Identify which cell holds the provided text, then report its (x, y) central coordinate. 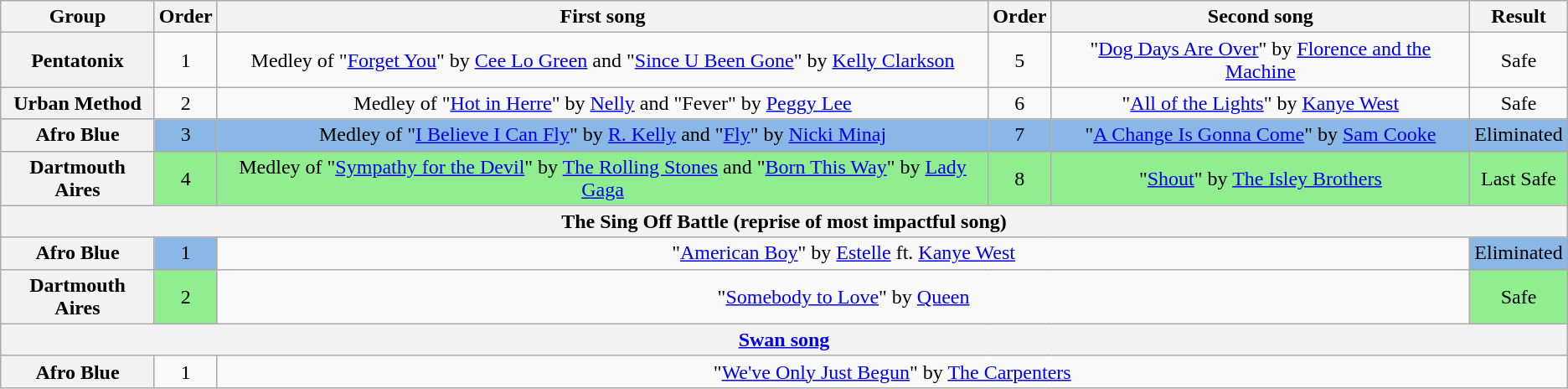
4 (186, 178)
Group (77, 17)
"American Boy" by Estelle ft. Kanye West (843, 253)
Result (1519, 17)
Pentatonix (77, 60)
"Dog Days Are Over" by Florence and the Machine (1261, 60)
Medley of "Forget You" by Cee Lo Green and "Since U Been Gone" by Kelly Clarkson (603, 60)
5 (1020, 60)
Medley of "I Believe I Can Fly" by R. Kelly and "Fly" by Nicki Minaj (603, 135)
Urban Method (77, 103)
"We've Only Just Begun" by The Carpenters (892, 371)
6 (1020, 103)
Last Safe (1519, 178)
3 (186, 135)
8 (1020, 178)
Swan song (784, 340)
"Shout" by The Isley Brothers (1261, 178)
Medley of "Hot in Herre" by Nelly and "Fever" by Peggy Lee (603, 103)
7 (1020, 135)
"A Change Is Gonna Come" by Sam Cooke (1261, 135)
"Somebody to Love" by Queen (843, 297)
Medley of "Sympathy for the Devil" by The Rolling Stones and "Born This Way" by Lady Gaga (603, 178)
"All of the Lights" by Kanye West (1261, 103)
First song (603, 17)
Second song (1261, 17)
The Sing Off Battle (reprise of most impactful song) (784, 221)
